Output the [x, y] coordinate of the center of the cell containing the given text.  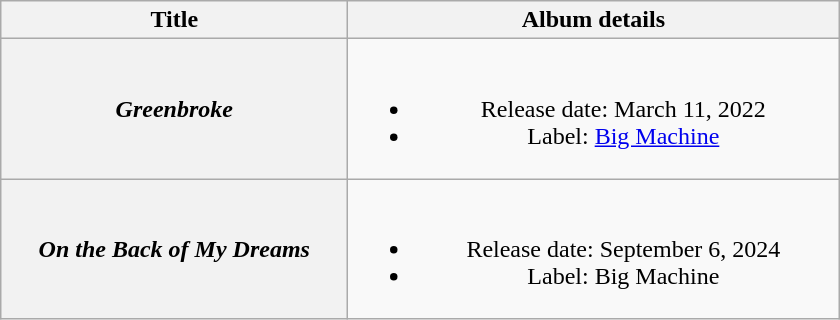
Title [174, 20]
On the Back of My Dreams [174, 249]
Album details [594, 20]
Release date: March 11, 2022Label: Big Machine [594, 109]
Release date: September 6, 2024Label: Big Machine [594, 249]
Greenbroke [174, 109]
